Capture the cell that displays the provided text and extract its (X, Y) central coordinate. 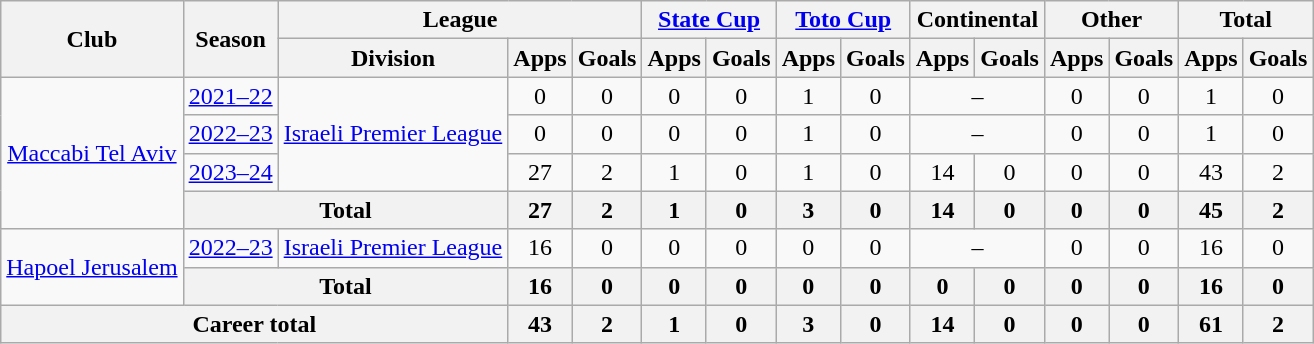
League (460, 20)
Season (230, 39)
Maccabi Tel Aviv (92, 153)
45 (1211, 210)
Club (92, 39)
2023–24 (230, 172)
Hapoel Jerusalem (92, 267)
Toto Cup (843, 20)
State Cup (709, 20)
Other (1111, 20)
Division (393, 58)
Continental (977, 20)
Career total (254, 324)
2021–22 (230, 96)
61 (1211, 324)
